Scan for the cell matching the given text and deliver its [x, y] coordinate at center. 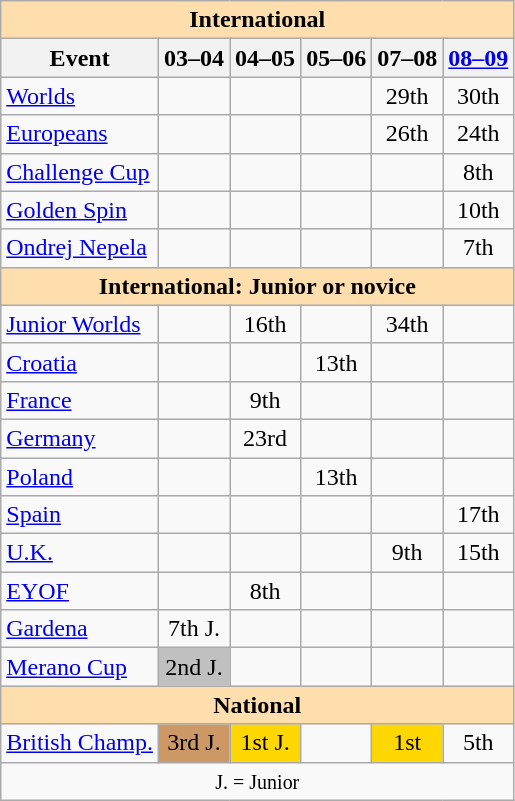
23rd [266, 438]
Gardena [80, 629]
National [258, 705]
International [258, 20]
British Champ. [80, 743]
34th [408, 324]
7th [478, 248]
29th [408, 96]
U.K. [80, 553]
17th [478, 515]
J. = Junior [258, 781]
Germany [80, 438]
08–09 [478, 58]
07–08 [408, 58]
2nd J. [194, 667]
EYOF [80, 591]
5th [478, 743]
26th [408, 134]
30th [478, 96]
Ondrej Nepela [80, 248]
05–06 [336, 58]
Event [80, 58]
Junior Worlds [80, 324]
3rd J. [194, 743]
Golden Spin [80, 210]
24th [478, 134]
1st J. [266, 743]
7th J. [194, 629]
France [80, 400]
04–05 [266, 58]
Challenge Cup [80, 172]
Poland [80, 477]
15th [478, 553]
Merano Cup [80, 667]
1st [408, 743]
Spain [80, 515]
Europeans [80, 134]
Croatia [80, 362]
03–04 [194, 58]
Worlds [80, 96]
10th [478, 210]
International: Junior or novice [258, 286]
16th [266, 324]
